From the cell containing the given text, extract its center point as (x, y) coordinate. 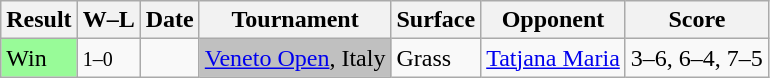
W–L (108, 20)
Tournament (295, 20)
Win (39, 58)
3–6, 6–4, 7–5 (696, 58)
Tatjana Maria (554, 58)
Grass (436, 58)
Date (170, 20)
Surface (436, 20)
Opponent (554, 20)
1–0 (108, 58)
Score (696, 20)
Result (39, 20)
Veneto Open, Italy (295, 58)
